Scan for the cell matching the given text and deliver its (X, Y) coordinate at center. 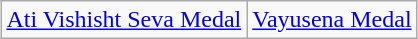
Vayusena Medal (332, 20)
Ati Vishisht Seva Medal (124, 20)
